Detect which cell encompasses the target text, then output its [X, Y] center coordinate. 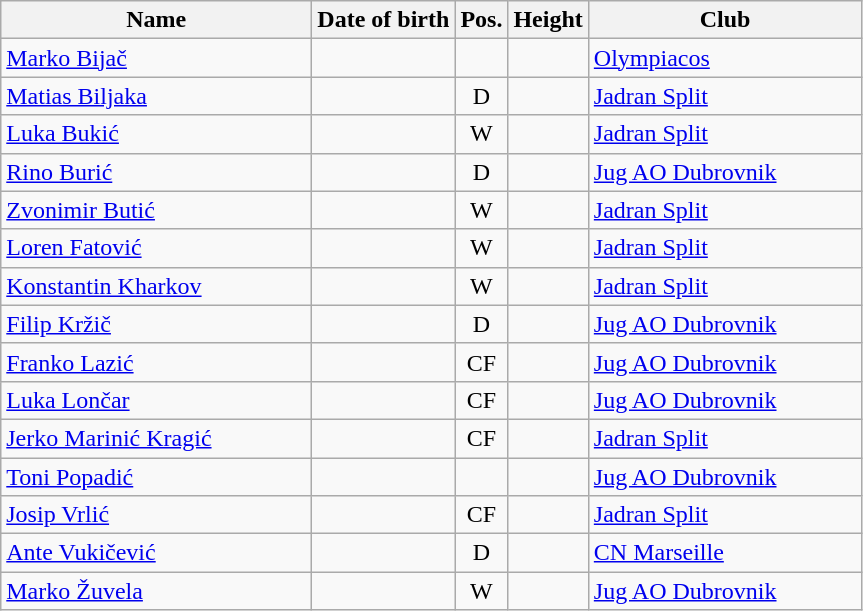
Luka Bukić [156, 134]
Ante Vukičević [156, 553]
CN Marseille [725, 553]
Club [725, 20]
Zvonimir Butić [156, 210]
Filip Kržič [156, 324]
Toni Popadić [156, 477]
Franko Lazić [156, 362]
Name [156, 20]
Luka Lončar [156, 400]
Konstantin Kharkov [156, 286]
Marko Žuvela [156, 591]
Jerko Marinić Kragić [156, 438]
Olympiacos [725, 58]
Pos. [482, 20]
Matias Biljaka [156, 96]
Height [548, 20]
Date of birth [384, 20]
Loren Fatović [156, 248]
Josip Vrlić [156, 515]
Rino Burić [156, 172]
Marko Bijač [156, 58]
